Search for the cell housing the specified text and yield its [x, y] center coordinate. 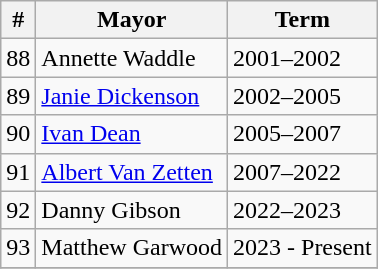
2007–2022 [303, 172]
Matthew Garwood [132, 248]
2005–2007 [303, 134]
2001–2002 [303, 58]
90 [18, 134]
93 [18, 248]
2023 - Present [303, 248]
88 [18, 58]
89 [18, 96]
91 [18, 172]
Ivan Dean [132, 134]
Janie Dickenson [132, 96]
2022–2023 [303, 210]
Albert Van Zetten [132, 172]
Annette Waddle [132, 58]
Danny Gibson [132, 210]
Term [303, 20]
2002–2005 [303, 96]
92 [18, 210]
# [18, 20]
Mayor [132, 20]
